Capture the cell that displays the provided text and extract its [x, y] central coordinate. 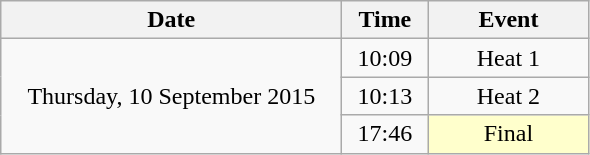
Heat 2 [508, 96]
Date [172, 20]
Event [508, 20]
Thursday, 10 September 2015 [172, 96]
Final [508, 134]
10:13 [385, 96]
10:09 [385, 58]
Time [385, 20]
17:46 [385, 134]
Heat 1 [508, 58]
